Return (x, y) of the center of cell containing provided text 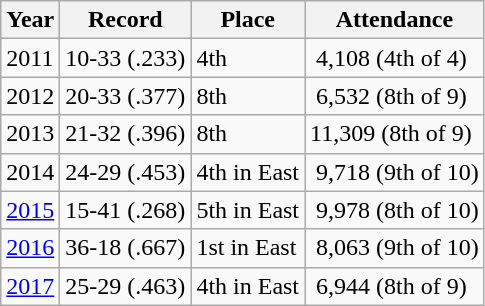
Record (126, 20)
6,532 (8th of 9) (395, 96)
8,063 (9th of 10) (395, 248)
21-32 (.396) (126, 134)
Year (30, 20)
Place (248, 20)
2017 (30, 286)
2011 (30, 58)
9,718 (9th of 10) (395, 172)
2015 (30, 210)
2016 (30, 248)
4th (248, 58)
2012 (30, 96)
15-41 (.268) (126, 210)
11,309 (8th of 9) (395, 134)
6,944 (8th of 9) (395, 286)
9,978 (8th of 10) (395, 210)
1st in East (248, 248)
Attendance (395, 20)
20-33 (.377) (126, 96)
36-18 (.667) (126, 248)
4,108 (4th of 4) (395, 58)
25-29 (.463) (126, 286)
2013 (30, 134)
2014 (30, 172)
24-29 (.453) (126, 172)
10-33 (.233) (126, 58)
5th in East (248, 210)
